From the cell containing the given text, extract its center point as (X, Y) coordinate. 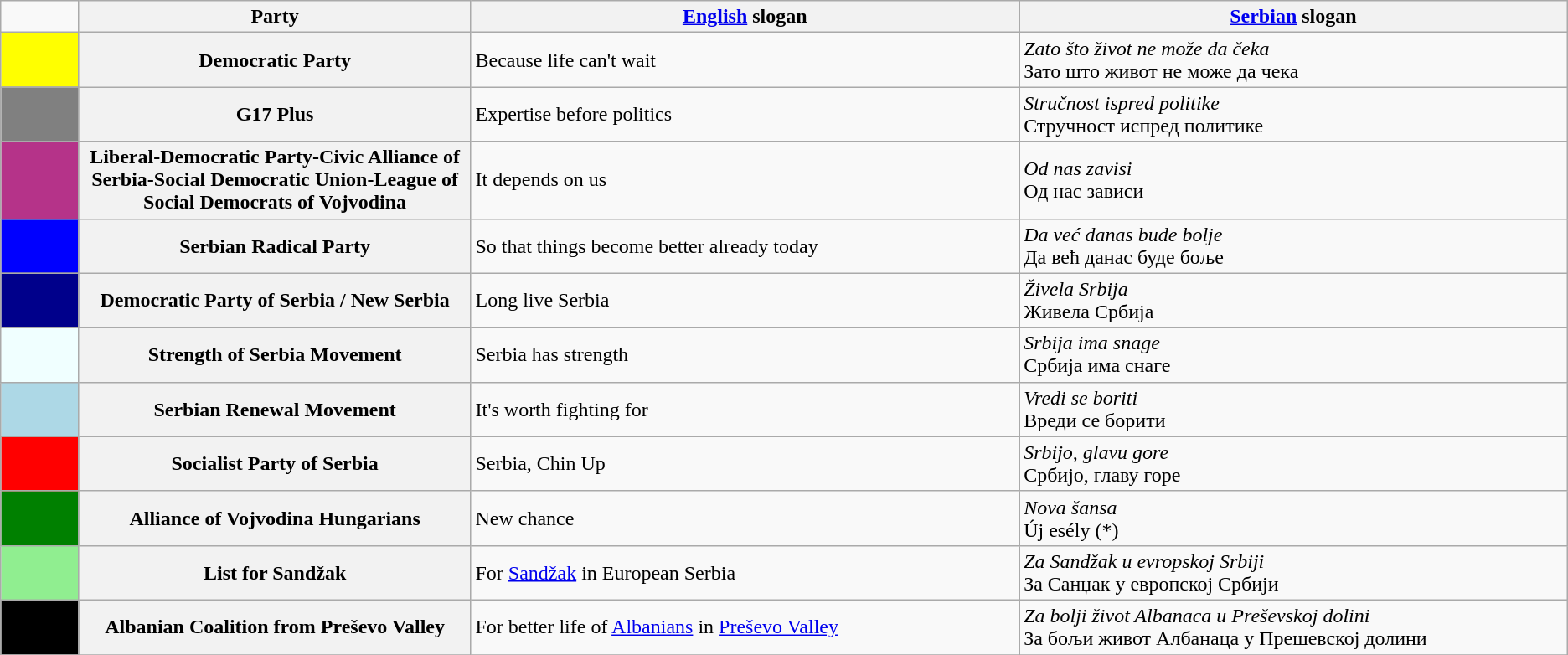
Albanian Coalition from Preševo Valley (275, 627)
New chance (745, 518)
Od nas zavisiОд нас зависи (1293, 180)
Stručnost ispred politikeСтручност испред политике (1293, 114)
Serbia, Chin Up (745, 464)
English slogan (745, 17)
For better life of Albanians in Preševo Valley (745, 627)
G17 Plus (275, 114)
Serbian Renewal Movement (275, 409)
Za bolji život Albanaca u Preševskoj doliniЗа бољи живот Албанаца у Прешевској долини (1293, 627)
Serbian slogan (1293, 17)
Alliance of Vojvodina Hungarians (275, 518)
Democratic Party of Serbia / New Serbia (275, 300)
Socialist Party of Serbia (275, 464)
Srbija ima snageСрбија има снаге (1293, 355)
Nova šansaÚj esély (*) (1293, 518)
Vredi se boritiВреди се борити (1293, 409)
Liberal-Democratic Party-Civic Alliance of Serbia-Social Democratic Union-League of Social Democrats of Vojvodina (275, 180)
Zato što život ne može da čekaЗато што живот не може да чека (1293, 60)
It depends on us (745, 180)
Party (275, 17)
Serbia has strength (745, 355)
For Sandžak in European Serbia (745, 573)
Srbijo, glavu goreСрбијо, главу горе (1293, 464)
Because life can't wait (745, 60)
Strength of Serbia Movement (275, 355)
Živela SrbijaЖивела Србија (1293, 300)
Za Sandžak u evropskoj SrbijiЗа Санџак у европској Србији (1293, 573)
Democratic Party (275, 60)
Da već danas bude boljeДа већ данас буде боље (1293, 246)
So that things become better already today (745, 246)
Long live Serbia (745, 300)
Expertise before politics (745, 114)
Serbian Radical Party (275, 246)
It's worth fighting for (745, 409)
List for Sandžak (275, 573)
